Search for the cell housing the specified text and yield its (x, y) center coordinate. 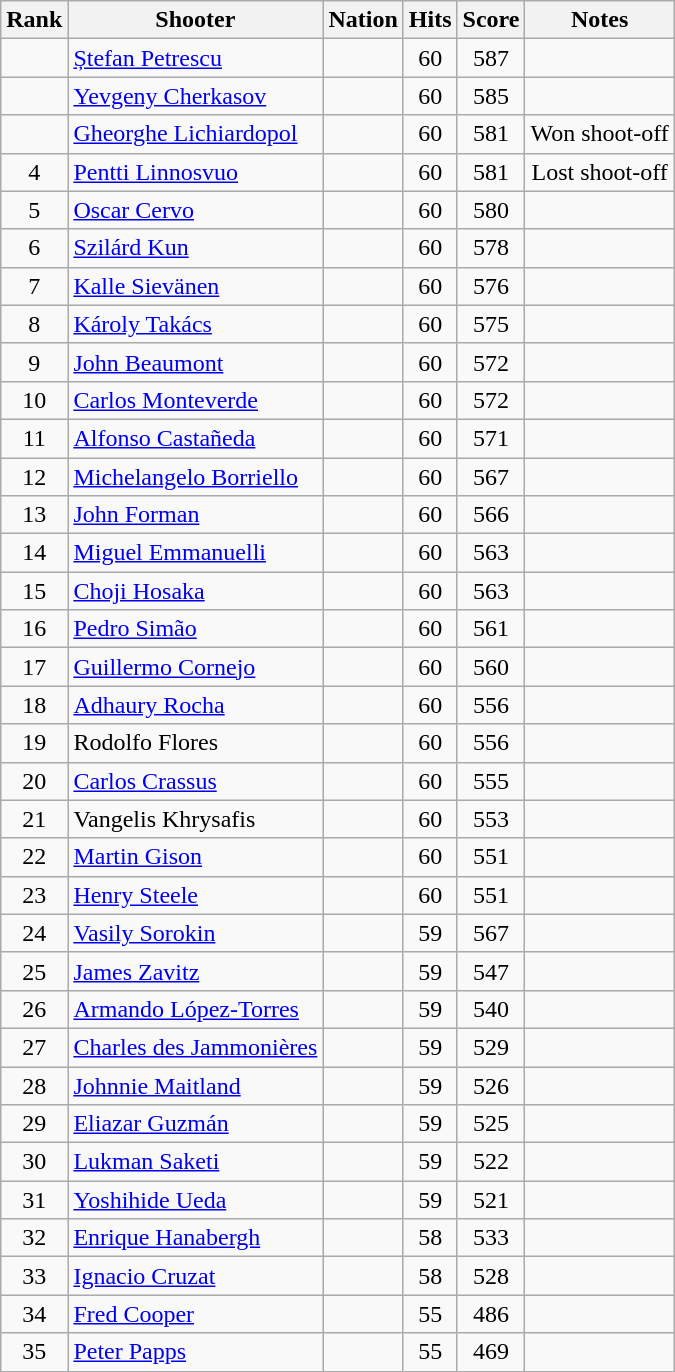
Fred Cooper (196, 1314)
Nation (363, 20)
Choji Hosaka (196, 591)
Pentti Linnosvuo (196, 172)
28 (34, 1085)
Lost shoot-off (600, 172)
31 (34, 1200)
580 (491, 210)
27 (34, 1047)
528 (491, 1276)
Johnnie Maitland (196, 1085)
Lukman Saketi (196, 1162)
15 (34, 591)
17 (34, 667)
Károly Takács (196, 324)
Rank (34, 20)
566 (491, 515)
553 (491, 819)
25 (34, 971)
585 (491, 96)
24 (34, 933)
Michelangelo Borriello (196, 477)
540 (491, 1009)
4 (34, 172)
5 (34, 210)
Yevgeny Cherkasov (196, 96)
469 (491, 1352)
Szilárd Kun (196, 248)
23 (34, 895)
14 (34, 553)
32 (34, 1238)
Shooter (196, 20)
Rodolfo Flores (196, 743)
578 (491, 248)
Hits (430, 20)
561 (491, 629)
21 (34, 819)
Oscar Cervo (196, 210)
33 (34, 1276)
529 (491, 1047)
571 (491, 438)
Kalle Sievänen (196, 286)
Martin Gison (196, 857)
19 (34, 743)
30 (34, 1162)
20 (34, 781)
522 (491, 1162)
587 (491, 58)
Miguel Emmanuelli (196, 553)
Charles des Jammonières (196, 1047)
533 (491, 1238)
Eliazar Guzmán (196, 1124)
Alfonso Castañeda (196, 438)
7 (34, 286)
8 (34, 324)
526 (491, 1085)
576 (491, 286)
13 (34, 515)
Carlos Crassus (196, 781)
Yoshihide Ueda (196, 1200)
16 (34, 629)
Adhaury Rocha (196, 705)
Ignacio Cruzat (196, 1276)
521 (491, 1200)
Henry Steele (196, 895)
Carlos Monteverde (196, 400)
575 (491, 324)
12 (34, 477)
Notes (600, 20)
9 (34, 362)
26 (34, 1009)
Won shoot-off (600, 134)
Score (491, 20)
John Beaumont (196, 362)
Peter Papps (196, 1352)
35 (34, 1352)
John Forman (196, 515)
Vasily Sorokin (196, 933)
29 (34, 1124)
486 (491, 1314)
6 (34, 248)
Vangelis Khrysafis (196, 819)
Ștefan Petrescu (196, 58)
525 (491, 1124)
Guillermo Cornejo (196, 667)
555 (491, 781)
Gheorghe Lichiardopol (196, 134)
34 (34, 1314)
18 (34, 705)
Enrique Hanabergh (196, 1238)
22 (34, 857)
Armando López-Torres (196, 1009)
547 (491, 971)
560 (491, 667)
10 (34, 400)
James Zavitz (196, 971)
Pedro Simão (196, 629)
11 (34, 438)
